Locate the cell with the specified text and output its [x, y] center coordinate. 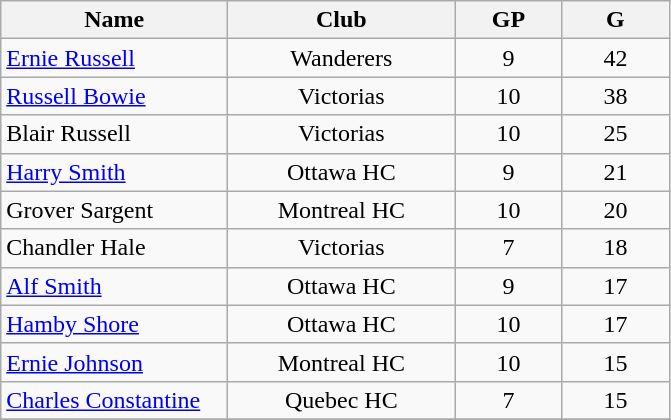
Chandler Hale [114, 248]
Blair Russell [114, 134]
38 [616, 96]
Ernie Johnson [114, 362]
18 [616, 248]
20 [616, 210]
Ernie Russell [114, 58]
21 [616, 172]
Russell Bowie [114, 96]
Harry Smith [114, 172]
GP [508, 20]
Charles Constantine [114, 400]
Alf Smith [114, 286]
Grover Sargent [114, 210]
Wanderers [342, 58]
42 [616, 58]
Hamby Shore [114, 324]
Name [114, 20]
25 [616, 134]
Quebec HC [342, 400]
Club [342, 20]
G [616, 20]
